Pinpoint the cell where the given text exists, returning its (X, Y) midpoint coordinate. 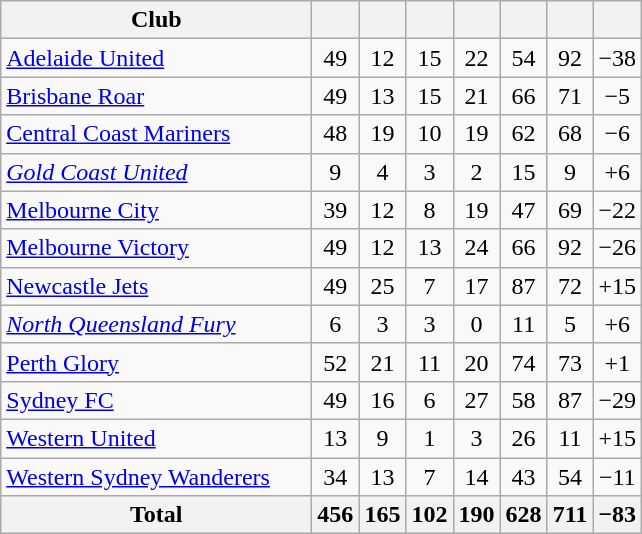
−22 (618, 210)
165 (382, 515)
Perth Glory (156, 362)
Western Sydney Wanderers (156, 477)
+1 (618, 362)
North Queensland Fury (156, 324)
24 (476, 248)
Brisbane Roar (156, 96)
14 (476, 477)
−5 (618, 96)
−11 (618, 477)
456 (336, 515)
69 (570, 210)
−6 (618, 134)
34 (336, 477)
2 (476, 172)
17 (476, 286)
4 (382, 172)
−83 (618, 515)
628 (524, 515)
−38 (618, 58)
22 (476, 58)
Sydney FC (156, 400)
71 (570, 96)
20 (476, 362)
1 (430, 438)
52 (336, 362)
711 (570, 515)
16 (382, 400)
58 (524, 400)
25 (382, 286)
−29 (618, 400)
8 (430, 210)
0 (476, 324)
26 (524, 438)
39 (336, 210)
Newcastle Jets (156, 286)
68 (570, 134)
5 (570, 324)
Gold Coast United (156, 172)
48 (336, 134)
10 (430, 134)
Central Coast Mariners (156, 134)
Melbourne City (156, 210)
72 (570, 286)
74 (524, 362)
Total (156, 515)
102 (430, 515)
Club (156, 20)
−26 (618, 248)
62 (524, 134)
27 (476, 400)
Adelaide United (156, 58)
Western United (156, 438)
47 (524, 210)
43 (524, 477)
73 (570, 362)
190 (476, 515)
Melbourne Victory (156, 248)
